Determine the (X, Y) coordinate at the center of the cell enclosing the given text.  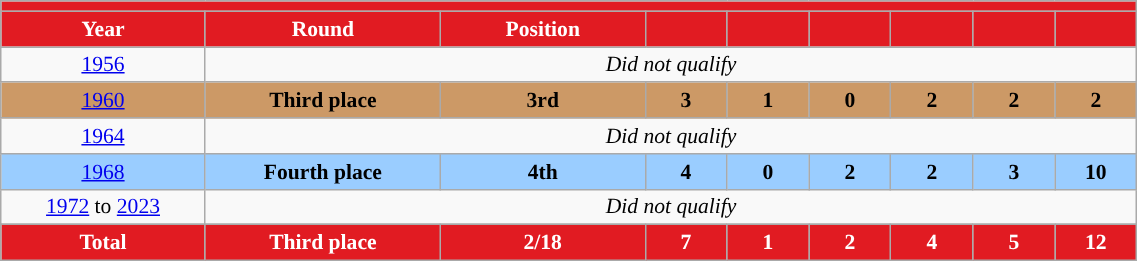
1968 (104, 172)
Round (322, 29)
10 (1096, 172)
1960 (104, 101)
4th (542, 172)
7 (686, 243)
3rd (542, 101)
1956 (104, 65)
Year (104, 29)
1972 to 2023 (104, 207)
5 (1014, 243)
Total (104, 243)
Fourth place (322, 172)
1964 (104, 136)
Position (542, 29)
12 (1096, 243)
2/18 (542, 243)
